Identify which cell holds the provided text, then report its (X, Y) central coordinate. 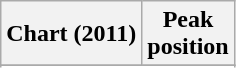
Chart (2011) (72, 34)
Peakposition (188, 34)
